Scan for the cell matching the given text and deliver its (x, y) coordinate at center. 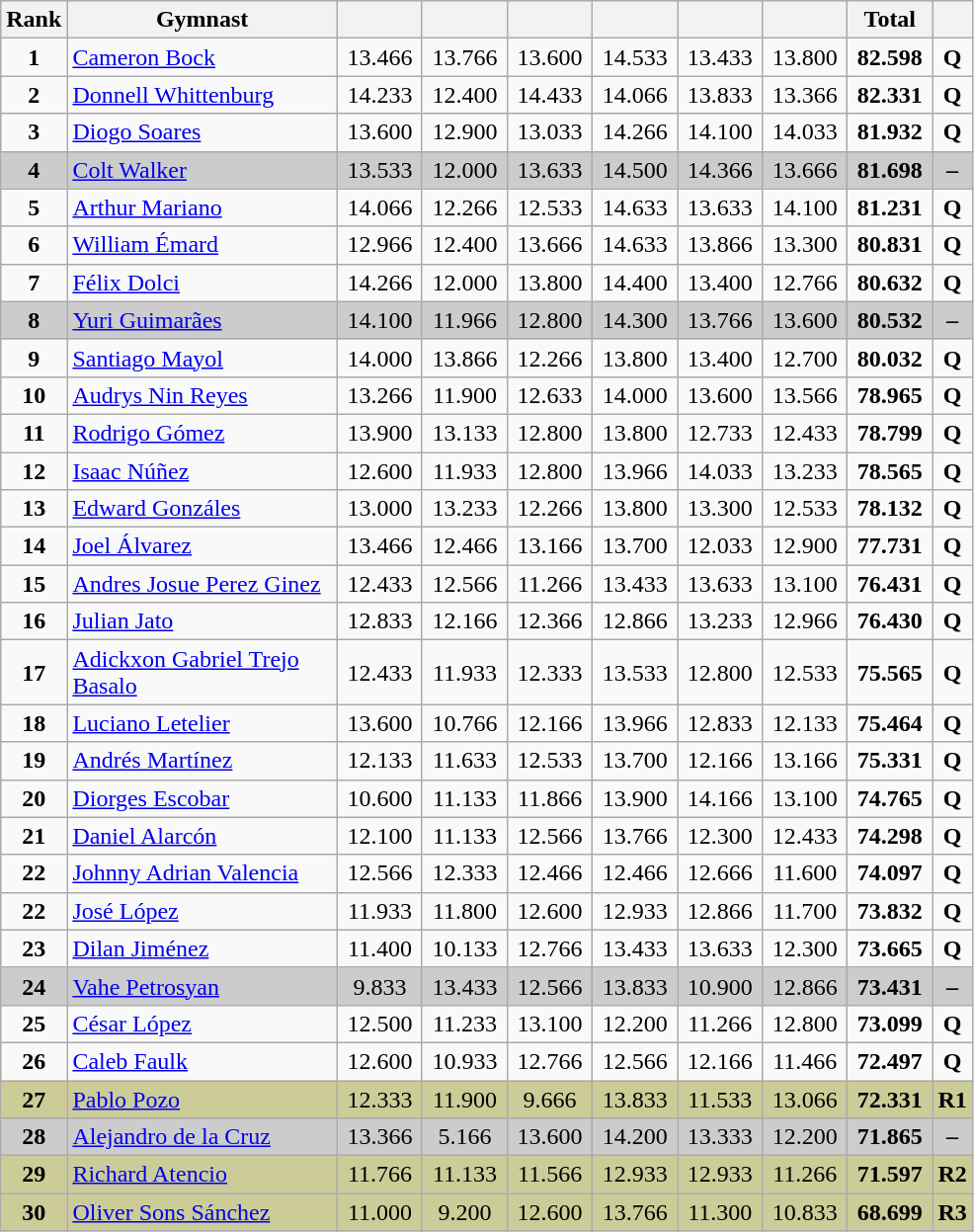
30 (34, 1212)
Johnny Adrian Valencia (203, 873)
Rodrigo Gómez (203, 433)
12.100 (379, 836)
11.566 (550, 1175)
19 (34, 761)
10 (34, 395)
68.699 (890, 1212)
73.099 (890, 1024)
1 (34, 57)
78.565 (890, 471)
12.733 (720, 433)
11.400 (379, 948)
Adickxon Gabriel Trejo Basalo (203, 672)
Caleb Faulk (203, 1061)
Pablo Pozo (203, 1100)
14.400 (635, 283)
Total (890, 20)
4 (34, 170)
Arthur Mariano (203, 207)
13.333 (720, 1137)
Colt Walker (203, 170)
15 (34, 584)
11.866 (550, 798)
71.865 (890, 1137)
11.633 (464, 761)
13.033 (550, 132)
10.833 (805, 1212)
Luciano Letelier (203, 723)
9.200 (464, 1212)
80.831 (890, 245)
Santiago Mayol (203, 358)
Audrys Nin Reyes (203, 395)
Félix Dolci (203, 283)
18 (34, 723)
11.800 (464, 911)
12 (34, 471)
11 (34, 433)
11.533 (720, 1100)
11.766 (379, 1175)
10.900 (720, 986)
9.833 (379, 986)
Diogo Soares (203, 132)
12.700 (805, 358)
17 (34, 672)
77.731 (890, 546)
24 (34, 986)
23 (34, 948)
Vahe Petrosyan (203, 986)
13.133 (464, 433)
Julian Jato (203, 621)
73.832 (890, 911)
71.597 (890, 1175)
14.166 (720, 798)
78.965 (890, 395)
Andrés Martínez (203, 761)
13.566 (805, 395)
76.430 (890, 621)
12.033 (720, 546)
13.266 (379, 395)
14.500 (635, 170)
14.233 (379, 95)
5.166 (464, 1137)
R2 (952, 1175)
73.665 (890, 948)
80.532 (890, 320)
Rank (34, 20)
9 (34, 358)
20 (34, 798)
Richard Atencio (203, 1175)
76.431 (890, 584)
11.600 (805, 873)
74.097 (890, 873)
14.433 (550, 95)
11.966 (464, 320)
César López (203, 1024)
R1 (952, 1100)
6 (34, 245)
81.231 (890, 207)
William Émard (203, 245)
11.300 (720, 1212)
26 (34, 1061)
Daniel Alarcón (203, 836)
75.331 (890, 761)
R3 (952, 1212)
11.233 (464, 1024)
José López (203, 911)
5 (34, 207)
75.565 (890, 672)
14.300 (635, 320)
73.431 (890, 986)
14.200 (635, 1137)
Donnell Whittenburg (203, 95)
12.633 (550, 395)
81.932 (890, 132)
10.600 (379, 798)
80.032 (890, 358)
12.366 (550, 621)
72.331 (890, 1100)
Joel Álvarez (203, 546)
27 (34, 1100)
74.765 (890, 798)
10.933 (464, 1061)
12.500 (379, 1024)
11.000 (379, 1212)
Gymnast (203, 20)
2 (34, 95)
75.464 (890, 723)
10.133 (464, 948)
Alejandro de la Cruz (203, 1137)
8 (34, 320)
13 (34, 509)
Andres Josue Perez Ginez (203, 584)
72.497 (890, 1061)
81.698 (890, 170)
Oliver Sons Sánchez (203, 1212)
7 (34, 283)
82.598 (890, 57)
13.066 (805, 1100)
14.533 (635, 57)
80.632 (890, 283)
74.298 (890, 836)
Dilan Jiménez (203, 948)
21 (34, 836)
9.666 (550, 1100)
3 (34, 132)
Yuri Guimarães (203, 320)
11.466 (805, 1061)
14.366 (720, 170)
78.132 (890, 509)
28 (34, 1137)
Diorges Escobar (203, 798)
11.700 (805, 911)
78.799 (890, 433)
29 (34, 1175)
Cameron Bock (203, 57)
Isaac Núñez (203, 471)
82.331 (890, 95)
13.000 (379, 509)
14 (34, 546)
12.666 (720, 873)
16 (34, 621)
10.766 (464, 723)
25 (34, 1024)
Edward Gonzáles (203, 509)
